Extract the [x, y] coordinate from the center of the cell holding the provided text.  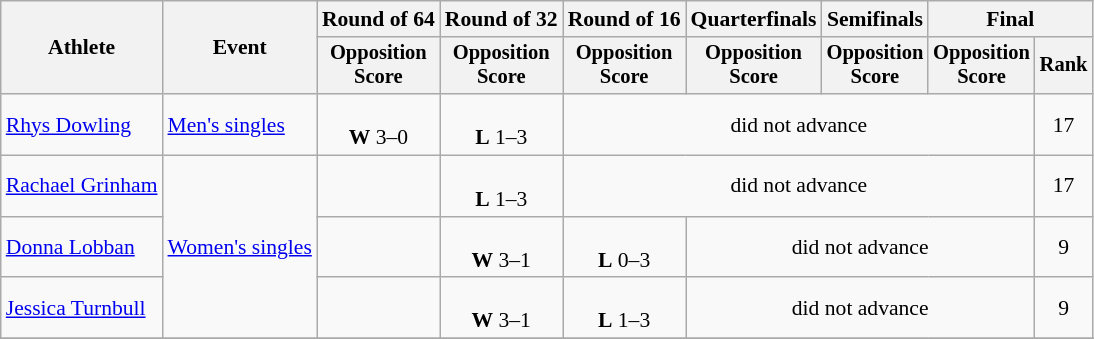
Round of 16 [624, 19]
Final [1010, 19]
Round of 64 [378, 19]
Donna Lobban [82, 248]
Event [240, 48]
Men's singles [240, 124]
L 0–3 [624, 248]
Rachael Grinham [82, 186]
Rank [1064, 66]
Athlete [82, 48]
Quarterfinals [754, 19]
Jessica Turnbull [82, 308]
Rhys Dowling [82, 124]
Women's singles [240, 248]
Round of 32 [502, 19]
Semifinals [876, 19]
W 3–0 [378, 124]
